Provide the (X, Y) coordinate of the cell's center where the given text is located.  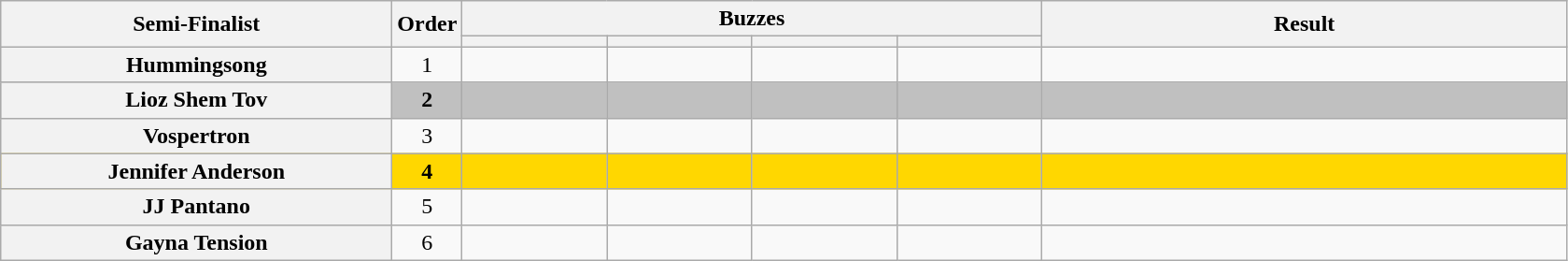
Vospertron (196, 136)
Result (1304, 24)
4 (428, 171)
2 (428, 100)
Buzzes (752, 19)
3 (428, 136)
Jennifer Anderson (196, 171)
6 (428, 242)
Hummingsong (196, 65)
JJ Pantano (196, 207)
5 (428, 207)
1 (428, 65)
Lioz Shem Tov (196, 100)
Gayna Tension (196, 242)
Order (428, 24)
Semi-Finalist (196, 24)
